Identify which cell holds the provided text, then report its (x, y) central coordinate. 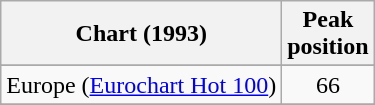
66 (328, 85)
Chart (1993) (142, 34)
Peakposition (328, 34)
Europe (Eurochart Hot 100) (142, 85)
